Scan for the cell matching the given text and deliver its [X, Y] coordinate at center. 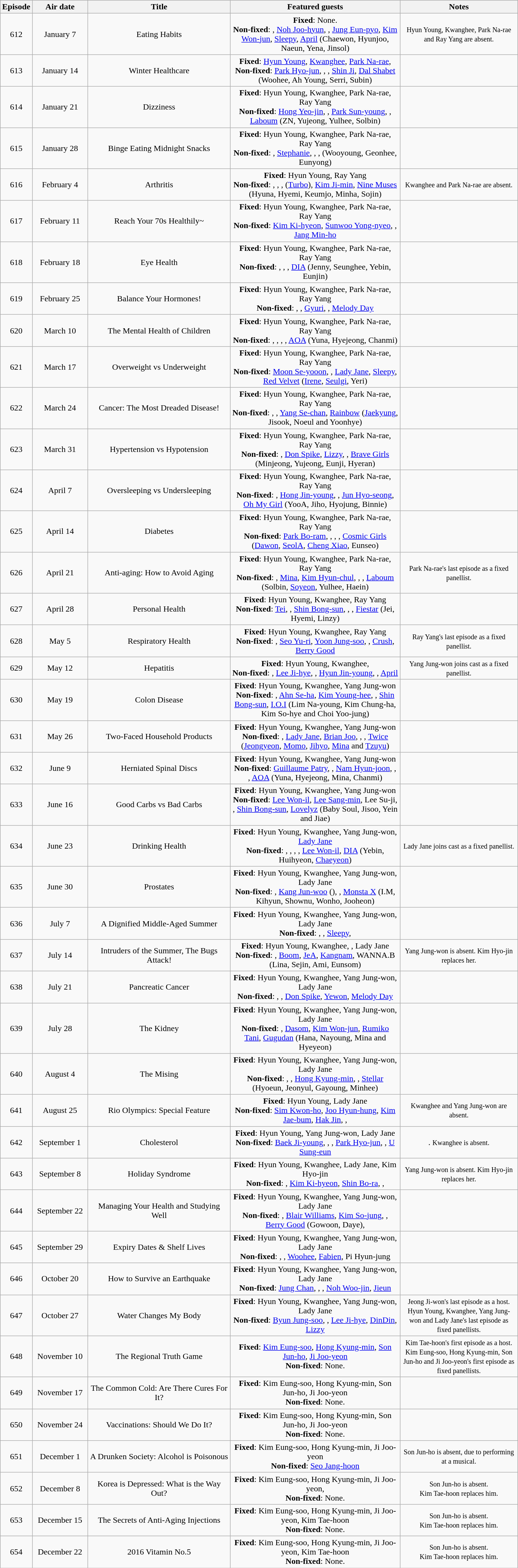
Personal Health [159, 609]
650 [16, 1425]
Fixed: None. Non-fixed: , Noh Joo-hyun, , Jung Eun-pyo, Kim Won-jun, Sleepy, April (Chaewon, Hyunjoo, Naeun, Yena, Jinsol) [315, 34]
Fixed: Hyun Young, Kwanghee, Park Na-rae, Ray Yang Non-fixed: , , Yang Se-chan, Rainbow (Jaekyung, Jisook, Noeul and Yoonhye) [315, 408]
647 [16, 1315]
August 25 [60, 1111]
Fixed: Kim Eung-soo, Hong Kyung-min, Ji Joo-yeon, Non-fixed: None. [315, 1488]
Holiday Syndrome [159, 1174]
January 21 [60, 107]
635 [16, 887]
629 [16, 668]
620 [16, 330]
How to Survive an Earthquake [159, 1279]
624 [16, 491]
Fixed: Hyun Young, Kwanghee, Yang Jung-won, Lady Jane Non-fixed: , , , , Lee Won-il, DIA (Yebin, Huihyeon, Chaeyeon) [315, 846]
639 [16, 1028]
634 [16, 846]
623 [16, 449]
. Kwanghee is absent. [459, 1142]
632 [16, 768]
July 28 [60, 1028]
622 [16, 408]
Hepatitis [159, 668]
The Mental Health of Children [159, 330]
February 25 [60, 299]
The Regional Truth Game [159, 1357]
631 [16, 736]
Colon Disease [159, 700]
Lady Jane joins cast as a fixed panellist. [459, 846]
Fixed: Hyun Young, Ray Yang Non-fixed: , , , (Turbo), Kim Ji-min, Nine Muses (Hyuna, Hyemi, Keumjo, Minha, Sojin) [315, 185]
Fixed: Hyun Young, Kwanghee, Yang Jung-won, Lady Jane Non-fixed: Byun Jung-soo, , Lee Ji-hye, DinDin, Lizzy [315, 1315]
648 [16, 1357]
616 [16, 185]
2016 Vitamin No.5 [159, 1552]
Anti-aging: How to Avoid Aging [159, 573]
September 1 [60, 1142]
Oversleeping vs Undersleeping [159, 491]
April 7 [60, 491]
638 [16, 987]
Fixed: Hyun Young, Kwanghee, Park Na-rae, Ray Yang Non-fixed: , , , DIA (Jenny, Seunghee, Yebin, Eunjin) [315, 262]
March 31 [60, 449]
Herniated Spinal Discs [159, 768]
Fixed: Hyun Young, Kwanghee, , Lady Jane Non-fixed: , Boom, JeA, Kangnam, WANNA.B (Lina, Sejin, Ami, Eunsom) [315, 955]
Ray Yang's last episode as a fixed panellist. [459, 641]
March 10 [60, 330]
Cancer: The Most Dreaded Disease! [159, 408]
February 11 [60, 221]
The Kidney [159, 1028]
644 [16, 1211]
Two-Faced Household Products [159, 736]
March 17 [60, 367]
The Secrets of Anti-Aging Injections [159, 1520]
643 [16, 1174]
Diabetes [159, 531]
Kwanghee and Yang Jung-won are absent. [459, 1111]
Fixed: Hyun Young, Kwanghee, Park Na-rae, Ray Yang Non-fixed: , Mina, Kim Hyun-chul, , , Laboum (Solbin, Soyeon, Yulhee, Haein) [315, 573]
September 22 [60, 1211]
June 16 [60, 804]
Fixed: Hyun Young, Kwanghee, Park Na-rae, Ray Yang Non-fixed: , , , , AOA (Yuna, Hyejeong, Chanmi) [315, 330]
Water Changes My Body [159, 1315]
July 7 [60, 923]
Jeong Ji-won's last episode as a host. Hyun Young, Kwanghee, Yang Jung-won and Lady Jane's last episode as fixed panellists. [459, 1315]
617 [16, 221]
July 21 [60, 987]
Fixed: Hyun Young, Kwanghee, Yang Jung-won, Lady Jane Non-fixed: , , Hong Kyung-min, , Stellar (Hyoeun, Jeonyul, Gayoung, Minhee) [315, 1074]
Fixed: Hyun Young, Kwanghee, Park Na-rae, Ray Yang Non-fixed: , , Gyuri, , Melody Day [315, 299]
640 [16, 1074]
December 22 [60, 1552]
636 [16, 923]
Cholesterol [159, 1142]
January 7 [60, 34]
Fixed: Kim Eung-soo, Hong Kyung-min, Ji Joo-yeon Non-fixed: Seo Jang-hoon [315, 1456]
June 30 [60, 887]
Fixed: Hyun Young, Kwanghee, Yang Jung-won, Lady Jane Non-fixed: , , Sleepy, [315, 923]
February 18 [60, 262]
February 4 [60, 185]
Fixed: Hyun Young, Kwanghee, Yang Jung-won, Lady Jane Non-fixed: , Blair Williams, Kim So-jung, , Berry Good (Gowoon, Daye), [315, 1211]
Featured guests [315, 7]
Fixed: Hyun Young, Kwanghee, Park Na-rae, Ray Yang Non-fixed: , Hong Jin-young, , Jun Hyo-seong, Oh My Girl (YooA, Jiho, Hyojung, Binnie) [315, 491]
Fixed: Hyun Young, Kwanghee, Ray Yang Non-fixed: Tei, , Shin Bong-sun, , , Fiestar (Jei, Hyemi, Linzy) [315, 609]
633 [16, 804]
Eye Health [159, 262]
December 8 [60, 1488]
January 14 [60, 70]
November 10 [60, 1357]
Good Carbs vs Bad Carbs [159, 804]
Drinking Health [159, 846]
Kwanghee and Park Na-rae are absent. [459, 185]
646 [16, 1279]
618 [16, 262]
Fixed: Hyun Young, Kwanghee, Yang Jung-won Non-fixed: , Lady Jane, Brian Joo, , , Twice (Jeongyeon, Momo, Jihyo, Mina and Tzuyu) [315, 736]
Fixed: Hyun Young, Kwanghee, Yang Jung-won, Lady Jane Non-fixed: , , Woohee, Fabien, Pi Hyun-jung [315, 1247]
October 27 [60, 1315]
630 [16, 700]
A Dignified Middle-Aged Summer [159, 923]
Balance Your Hormones! [159, 299]
Rio Olympics: Special Feature [159, 1111]
627 [16, 609]
Kim Tae-hoon's first episode as a host. Kim Eung-soo, Hong Kyung-min, Son Jun-ho and Ji Joo-yeon's first episode as fixed panellists. [459, 1357]
January 28 [60, 148]
652 [16, 1488]
Son Jun-ho is absent, due to performing at a musical. [459, 1456]
625 [16, 531]
Dizziness [159, 107]
613 [16, 70]
Fixed: Hyun Young, Kwanghee, Park Na-rae, Ray Yang Non-fixed: Hong Yeo-jin, , Park Sun-young, , Laboum (ZN, Yujeong, Yulhee, Solbin) [315, 107]
Expiry Dates & Shelf Lives [159, 1247]
October 20 [60, 1279]
Fixed: Hyun Young, Kwanghee, Yang Jung-won Non-fixed: Guillaume Patry, , Nam Hyun-joon, , , AOA (Yuna, Hyejeong, Mina, Chanmi) [315, 768]
Intruders of the Summer, The Bugs Attack! [159, 955]
Air date [60, 7]
Winter Healthcare [159, 70]
July 14 [60, 955]
August 4 [60, 1074]
628 [16, 641]
May 19 [60, 700]
April 14 [60, 531]
May 26 [60, 736]
Eating Habits [159, 34]
The Common Cold: Are There Cures For It? [159, 1393]
June 9 [60, 768]
Fixed: Hyun Young, Kwanghee, Lady Jane, Kim Hyo-jin Non-fixed: , Kim Ki-hyeon, Shin Bo-ra, , [315, 1174]
Reach Your 70s Healthily~ [159, 221]
December 15 [60, 1520]
Arthritis [159, 185]
A Drunken Society: Alcohol is Poisonous [159, 1456]
Fixed: Hyun Young, Kwanghee, Non-fixed: , Lee Ji-hye, , Hyun Jin-young, , April [315, 668]
Fixed: Hyun Young, Kwanghee, Park Na-rae, Ray Yang Non-fixed: Moon Se-yooon, , Lady Jane, Sleepy, Red Velvet (Irene, Seulgi, Yeri) [315, 367]
Fixed: Hyun Young, Kwanghee, Yang Jung-won, Lady Jane Non-fixed: , Dasom, Kim Won-jun, Rumiko Tani, Gugudan (Hana, Nayoung, Mina and Hyeyeon) [315, 1028]
Fixed: Hyun Young, Kwanghee, Yang Jung-won, Lady Jane Non-fixed: , Kang Jun-woo (), , Monsta X (I.M, Kihyun, Shownu, Wonho, Jooheon) [315, 887]
Respiratory Health [159, 641]
Managing Your Health and Studying Well [159, 1211]
Overweight vs Underweight [159, 367]
Fixed: Hyun Young, Kwanghee, Park Na-rae, Ray Yang Non-fixed: , Stephanie, , , (Wooyoung, Geonhee, Eunyong) [315, 148]
The Mising [159, 1074]
Fixed: Hyun Young, Kwanghee, Yang Jung-won, Lady Jane Non-fixed: Jung Chan, , , Noh Woo-jin, Jieun [315, 1279]
Title [159, 7]
626 [16, 573]
Fixed: Hyun Young, Kwanghee, Yang Jung-won, Lady Jane Non-fixed: , , Don Spike, Yewon, Melody Day [315, 987]
Fixed: Hyun Young, Yang Jung-won, Lady Jane Non-fixed: Baek Ji-young, , , Park Hyo-jun, , U Sung-eun [315, 1142]
November 17 [60, 1393]
April 28 [60, 609]
Fixed: Hyun Young, Kwanghee, Park Na-rae, Ray Yang Non-fixed: Kim Ki-hyeon, Sunwoo Yong-nyeo, , Jang Min-ho [315, 221]
November 24 [60, 1425]
June 23 [60, 846]
March 24 [60, 408]
612 [16, 34]
Fixed: Hyun Young, Kwanghee, Park Na-rae, Ray Yang Non-fixed: Park Bo-ram, , , , Cosmic Girls (Dawon, SeolA, Cheng Xiao, Eunseo) [315, 531]
619 [16, 299]
615 [16, 148]
Korea is Depressed: What is the Way Out? [159, 1488]
Episode [16, 7]
Hyun Young, Kwanghee, Park Na-rae and Ray Yang are absent. [459, 34]
Fixed: Hyun Young, Kwanghee, Park Na-rae, Ray Yang Non-fixed: , Don Spike, Lizzy, , Brave Girls (Minjeong, Yujeong, Eunji, Hyeran) [315, 449]
654 [16, 1552]
Fixed: Hyun Young, Kwanghee, Park Na-rae, Non-fixed: Park Hyo-jun, , , Shin Ji, Dal Shabet (Woohee, Ah Young, Serri, Subin) [315, 70]
Fixed: Hyun Young, Kwanghee, Ray Yang Non-fixed: , Seo Yu-ri, Yoon Jung-soo, , Crush, Berry Good [315, 641]
Binge Eating Midnight Snacks [159, 148]
September 8 [60, 1174]
Fixed: Hyun Young, Lady Jane Non-fixed: Sim Kwon-ho, Joo Hyun-hung, Kim Jae-bum, Hak Jin, , [315, 1111]
Prostates [159, 887]
621 [16, 367]
653 [16, 1520]
Fixed: Hyun Young, Kwanghee, Yang Jung-won Non-fixed: Lee Won-il, Lee Sang-min, Lee Su-ji, , Shin Bong-sun, Lovelyz (Baby Soul, Jisoo, Yein and Jiae) [315, 804]
Notes [459, 7]
December 1 [60, 1456]
April 21 [60, 573]
Vaccinations: Should We Do It? [159, 1425]
Hypertension vs Hypotension [159, 449]
Pancreatic Cancer [159, 987]
641 [16, 1111]
645 [16, 1247]
637 [16, 955]
642 [16, 1142]
649 [16, 1393]
May 5 [60, 641]
651 [16, 1456]
September 29 [60, 1247]
614 [16, 107]
Yang Jung-won joins cast as a fixed panellist. [459, 668]
Park Na-rae's last episode as a fixed panellist. [459, 573]
May 12 [60, 668]
